Return [X, Y] of the center of cell containing provided text 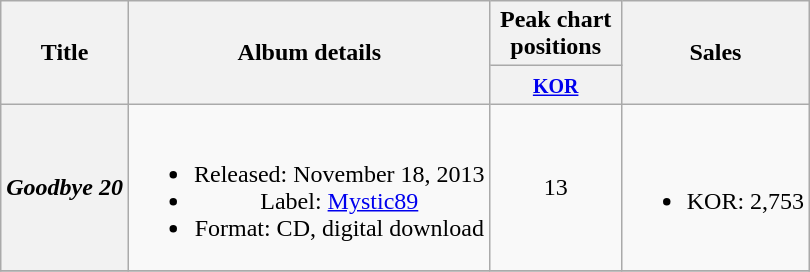
Sales [715, 52]
Released: November 18, 2013Label: Mystic89Format: CD, digital download [309, 188]
Peak chart positions [556, 34]
Album details [309, 52]
KOR [556, 85]
KOR: 2,753 [715, 188]
13 [556, 188]
Title [65, 52]
Goodbye 20 [65, 188]
